Provide the (X, Y) coordinate of the cell's center where the given text is located.  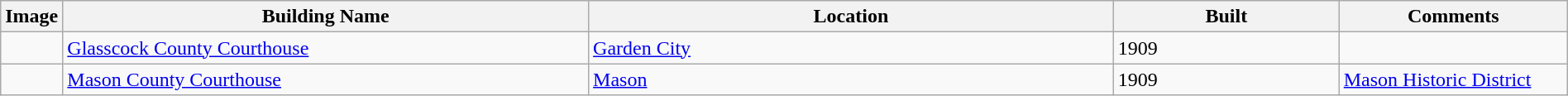
Comments (1453, 17)
Garden City (852, 48)
Glasscock County Courthouse (326, 48)
Mason County Courthouse (326, 79)
Location (852, 17)
Mason (852, 79)
Image (31, 17)
Mason Historic District (1453, 79)
Building Name (326, 17)
Built (1226, 17)
